Determine the [x, y] coordinate at the center of the cell enclosing the given text.  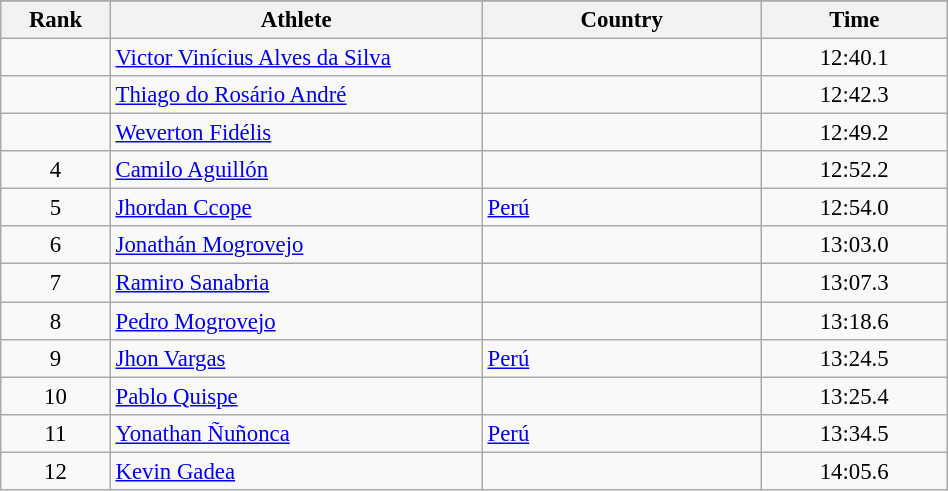
Pablo Quispe [296, 396]
Jhordan Ccope [296, 208]
10 [56, 396]
Weverton Fidélis [296, 133]
13:25.4 [854, 396]
Ramiro Sanabria [296, 283]
13:07.3 [854, 283]
12:54.0 [854, 208]
9 [56, 358]
11 [56, 433]
Country [622, 20]
5 [56, 208]
6 [56, 245]
Time [854, 20]
Camilo Aguillón [296, 170]
Pedro Mogrovejo [296, 321]
Rank [56, 20]
12:49.2 [854, 133]
Thiago do Rosário André [296, 95]
12:42.3 [854, 95]
8 [56, 321]
13:03.0 [854, 245]
4 [56, 170]
13:18.6 [854, 321]
Athlete [296, 20]
Jhon Vargas [296, 358]
Kevin Gadea [296, 471]
13:24.5 [854, 358]
14:05.6 [854, 471]
7 [56, 283]
12:40.1 [854, 58]
Jonathán Mogrovejo [296, 245]
12:52.2 [854, 170]
Yonathan Ñuñonca [296, 433]
13:34.5 [854, 433]
12 [56, 471]
Victor Vinícius Alves da Silva [296, 58]
